Return the [X, Y] coordinate for the center point of the cell that contains the specified text.  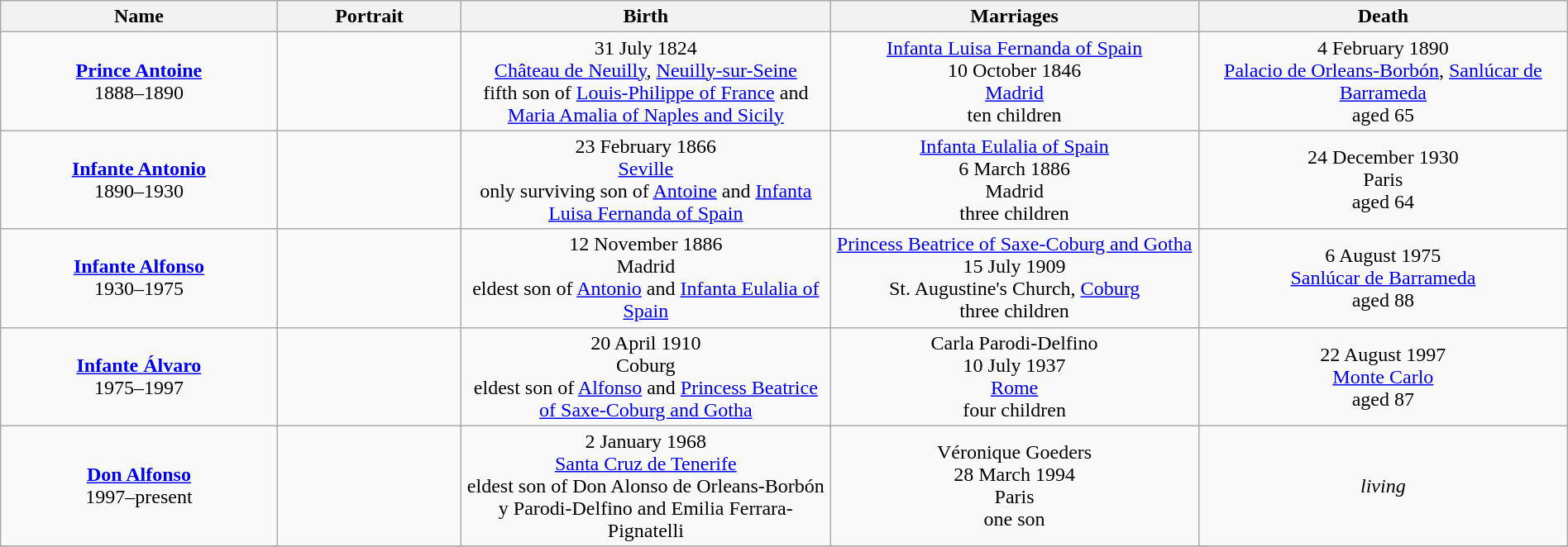
Marriages [1015, 17]
4 February 1890Palacio de Orleans-Borbón, Sanlúcar de Barramedaaged 65 [1383, 81]
Death [1383, 17]
Prince Antoine1888–1890 [139, 81]
12 November 1886Madrideldest son of Antonio and Infanta Eulalia of Spain [646, 278]
living [1383, 486]
Portrait [369, 17]
Infante Antonio1890–1930 [139, 180]
Princess Beatrice of Saxe-Coburg and Gotha15 July 1909St. Augustine's Church, Coburgthree children [1015, 278]
22 August 1997Monte Carloaged 87 [1383, 377]
Véronique Goeders28 March 1994Paris one son [1015, 486]
Infante Álvaro1975–1997 [139, 377]
Carla Parodi-Delfino10 July 1937Romefour children [1015, 377]
24 December 1930Parisaged 64 [1383, 180]
23 February 1866Sevilleonly surviving son of Antoine and Infanta Luisa Fernanda of Spain [646, 180]
Birth [646, 17]
Name [139, 17]
Infante Alfonso1930–1975 [139, 278]
31 July 1824Château de Neuilly, Neuilly-sur-Seinefifth son of Louis-Philippe of France and Maria Amalia of Naples and Sicily [646, 81]
Infanta Luisa Fernanda of Spain10 October 1846Madridten children [1015, 81]
20 April 1910Coburgeldest son of Alfonso and Princess Beatrice of Saxe-Coburg and Gotha [646, 377]
2 January 1968Santa Cruz de Tenerifeeldest son of Don Alonso de Orleans-Borbón y Parodi-Delfino and Emilia Ferrara-Pignatelli [646, 486]
6 August 1975Sanlúcar de Barramedaaged 88 [1383, 278]
Don Alfonso1997–present [139, 486]
Infanta Eulalia of Spain6 March 1886Madridthree children [1015, 180]
